From the cell containing the given text, extract its center point as [X, Y] coordinate. 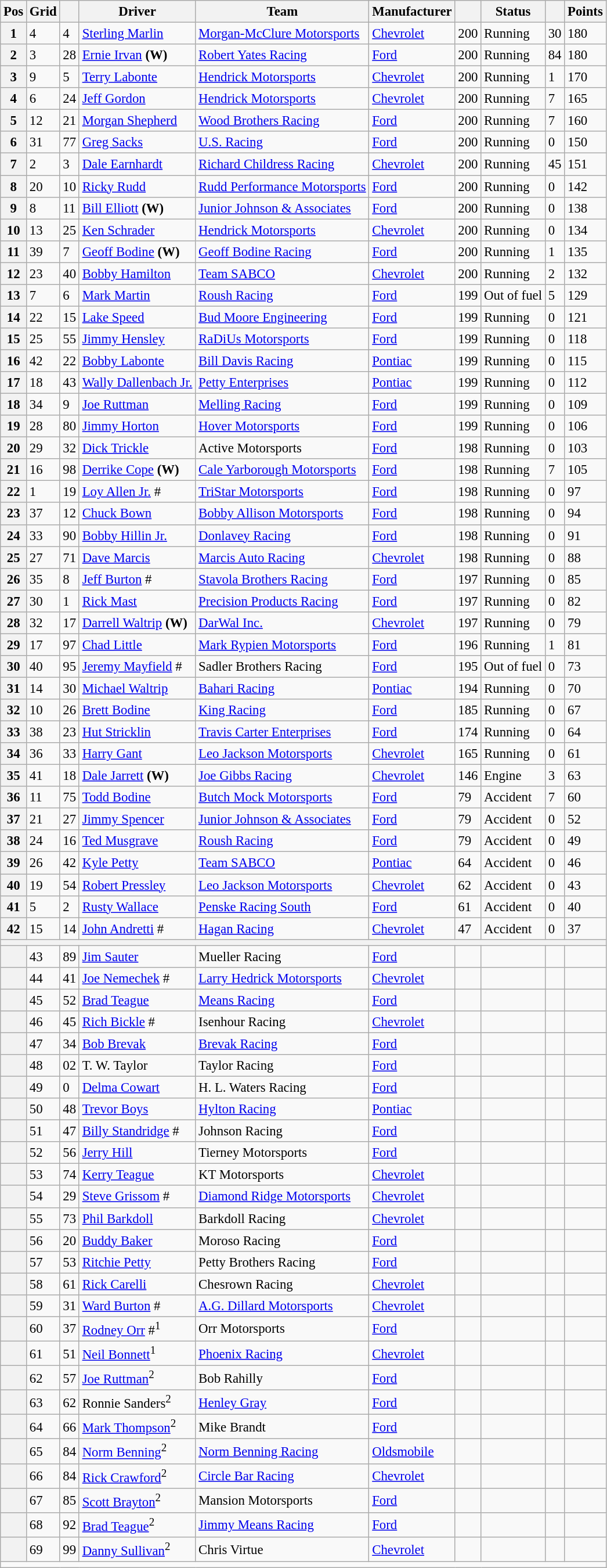
Terry Labonte [137, 77]
Hagan Racing [282, 929]
50 [43, 1109]
Joe Gibbs Racing [282, 776]
Jeff Burton # [137, 579]
150 [585, 142]
90 [70, 535]
Kerry Teague [137, 1175]
146 [468, 776]
65 [43, 1451]
170 [585, 77]
Dick Trickle [137, 448]
Bill Elliott (W) [137, 208]
Billy Standridge # [137, 1131]
Greg Sacks [137, 142]
Loy Allen Jr. # [137, 492]
Geoff Bodine Racing [282, 251]
Henley Gray [282, 1402]
Bob Rahilly [282, 1378]
134 [585, 230]
Johnson Racing [282, 1131]
Richard Childress Racing [282, 164]
74 [70, 1175]
T. W. Taylor [137, 1066]
Manufacturer [412, 12]
44 [43, 979]
Dale Jarrett (W) [137, 776]
194 [468, 688]
121 [585, 317]
Points [585, 12]
Neil Bonnett1 [137, 1353]
Rick Crawford2 [137, 1476]
Jimmy Spencer [137, 819]
02 [70, 1066]
Jimmy Horton [137, 426]
Brad Teague2 [137, 1525]
99 [70, 1549]
Petty Enterprises [282, 383]
Scott Brayton2 [137, 1500]
Mark Martin [137, 296]
Taylor Racing [282, 1066]
Ward Burton # [137, 1306]
Phoenix Racing [282, 1353]
115 [585, 361]
Mark Rypien Motorsports [282, 645]
King Racing [282, 710]
95 [70, 667]
Wood Brothers Racing [282, 121]
109 [585, 405]
Mike Brandt [282, 1427]
Jimmy Hensley [137, 339]
Bahari Racing [282, 688]
Norm Benning Racing [282, 1451]
H. L. Waters Racing [282, 1088]
Derrike Cope (W) [137, 470]
Ritchie Petty [137, 1262]
Mueller Racing [282, 956]
Rick Mast [137, 601]
Penske Racing South [282, 907]
Grid [43, 12]
132 [585, 274]
Sadler Brothers Racing [282, 667]
71 [70, 558]
Norm Benning2 [137, 1451]
Darrell Waltrip (W) [137, 623]
58 [43, 1284]
Donlavey Racing [282, 535]
Sterling Marlin [137, 34]
U.S. Racing [282, 142]
Chuck Bown [137, 514]
Mansion Motorsports [282, 1500]
Bobby Hillin Jr. [137, 535]
Petty Brothers Racing [282, 1262]
118 [585, 339]
Joe Ruttman2 [137, 1378]
Rich Bickle # [137, 1022]
Larry Hedrick Motorsports [282, 979]
Cale Yarborough Motorsports [282, 470]
Butch Mock Motorsports [282, 797]
John Andretti # [137, 929]
Bobby Allison Motorsports [282, 514]
Bob Brevak [137, 1044]
Buddy Baker [137, 1240]
Status [513, 12]
TriStar Motorsports [282, 492]
Dale Earnhardt [137, 164]
Joe Ruttman [137, 405]
Kyle Petty [137, 863]
106 [585, 426]
70 [585, 688]
Steve Grissom # [137, 1197]
Ken Schrader [137, 230]
Bobby Hamilton [137, 274]
Mark Thompson2 [137, 1427]
Brad Teague [137, 1000]
Jeff Gordon [137, 99]
Geoff Bodine (W) [137, 251]
Rodney Orr #1 [137, 1329]
Robert Yates Racing [282, 55]
80 [70, 426]
138 [585, 208]
Chris Virtue [282, 1549]
Dave Marcis [137, 558]
Travis Carter Enterprises [282, 732]
Hylton Racing [282, 1109]
92 [70, 1525]
Jimmy Means Racing [282, 1525]
Tierney Motorsports [282, 1153]
Chesrown Racing [282, 1284]
Jeremy Mayfield # [137, 667]
Circle Bar Racing [282, 1476]
185 [468, 710]
81 [585, 645]
59 [43, 1306]
Moroso Racing [282, 1240]
Team [282, 12]
Phil Barkdoll [137, 1218]
Engine [513, 776]
Chad Little [137, 645]
Robert Pressley [137, 885]
82 [585, 601]
Active Motorsports [282, 448]
Joe Nemechek # [137, 979]
Melling Racing [282, 405]
Lake Speed [137, 317]
89 [70, 956]
Ernie Irvan (W) [137, 55]
Orr Motorsports [282, 1329]
Pos [14, 12]
94 [585, 514]
195 [468, 667]
Brevak Racing [282, 1044]
160 [585, 121]
69 [43, 1549]
Driver [137, 12]
Trevor Boys [137, 1109]
142 [585, 186]
Diamond Ridge Motorsports [282, 1197]
Delma Cowart [137, 1088]
103 [585, 448]
Bill Davis Racing [282, 361]
91 [585, 535]
75 [70, 797]
129 [585, 296]
Brett Bodine [137, 710]
Precision Products Racing [282, 601]
Jerry Hill [137, 1153]
77 [70, 142]
196 [468, 645]
KT Motorsports [282, 1175]
98 [70, 470]
Oldsmobile [412, 1451]
112 [585, 383]
88 [585, 558]
Means Racing [282, 1000]
Barkdoll Racing [282, 1218]
Hover Motorsports [282, 426]
Morgan-McClure Motorsports [282, 34]
Jim Sauter [137, 956]
Wally Dallenbach Jr. [137, 383]
151 [585, 164]
135 [585, 251]
Stavola Brothers Racing [282, 579]
105 [585, 470]
DarWal Inc. [282, 623]
Todd Bodine [137, 797]
Rick Carelli [137, 1284]
Isenhour Racing [282, 1022]
Ricky Rudd [137, 186]
Harry Gant [137, 754]
68 [43, 1525]
Danny Sullivan2 [137, 1549]
Hut Stricklin [137, 732]
Rudd Performance Motorsports [282, 186]
Marcis Auto Racing [282, 558]
RaDiUs Motorsports [282, 339]
Bud Moore Engineering [282, 317]
Michael Waltrip [137, 688]
Ronnie Sanders2 [137, 1402]
A.G. Dillard Motorsports [282, 1306]
Rusty Wallace [137, 907]
Ted Musgrave [137, 841]
Bobby Labonte [137, 361]
174 [468, 732]
Morgan Shepherd [137, 121]
